Output the [X, Y] coordinate of the center of the cell containing the given text.  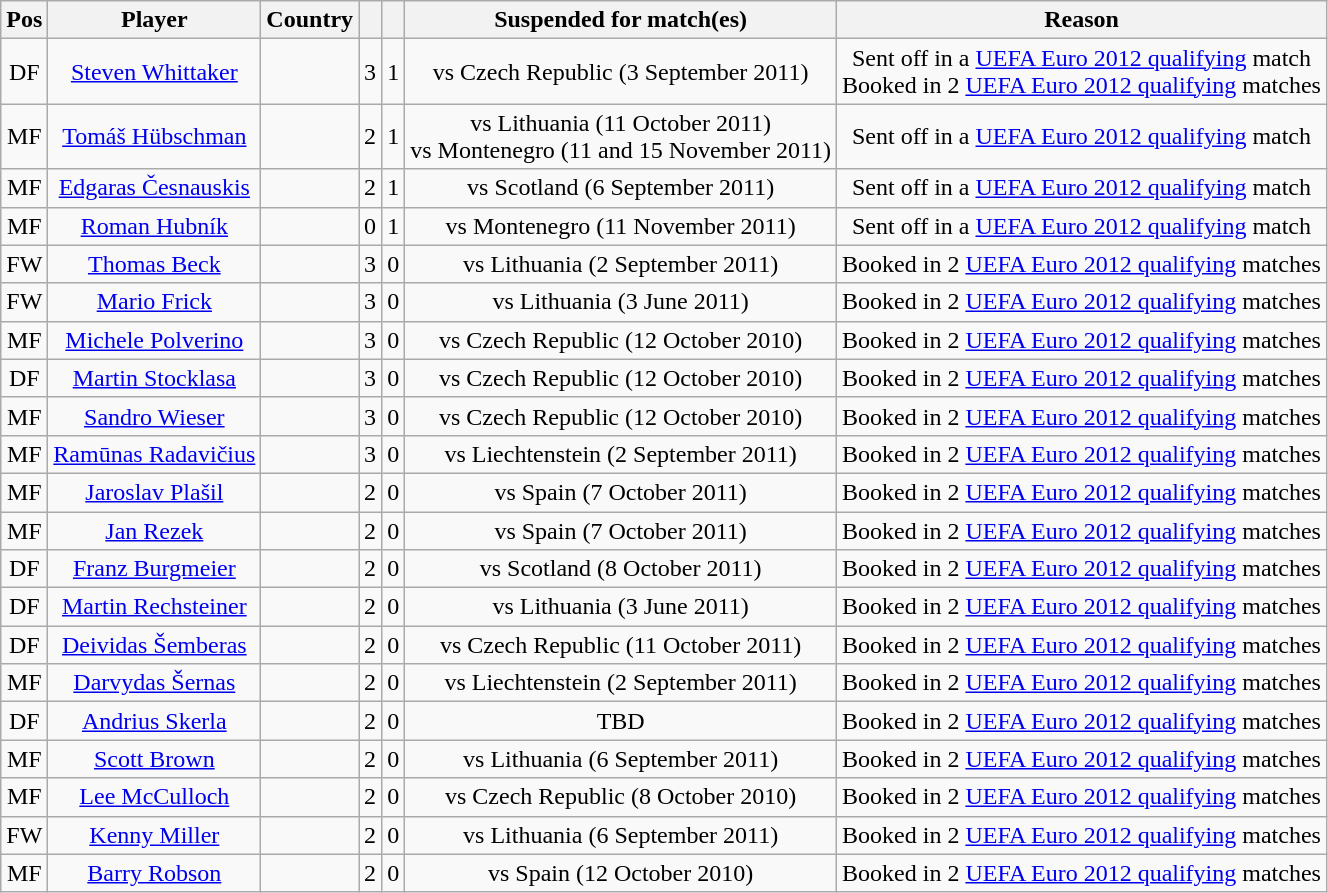
Tomáš Hübschman [154, 136]
vs Czech Republic (3 September 2011) [621, 72]
Martin Stocklasa [154, 378]
Kenny Miller [154, 835]
vs Montenegro (11 November 2011) [621, 226]
Country [310, 20]
Jan Rezek [154, 531]
Darvydas Šernas [154, 683]
Scott Brown [154, 759]
Sandro Wieser [154, 416]
Player [154, 20]
Suspended for match(es) [621, 20]
Martin Rechsteiner [154, 607]
Andrius Skerla [154, 721]
vs Lithuania (2 September 2011) [621, 264]
Edgaras Česnauskis [154, 188]
vs Spain (12 October 2010) [621, 873]
vs Czech Republic (11 October 2011) [621, 645]
Steven Whittaker [154, 72]
Michele Polverino [154, 340]
TBD [621, 721]
Jaroslav Plašil [154, 492]
Franz Burgmeier [154, 569]
Thomas Beck [154, 264]
Roman Hubník [154, 226]
Lee McCulloch [154, 797]
vs Scotland (6 September 2011) [621, 188]
Ramūnas Radavičius [154, 454]
Barry Robson [154, 873]
vs Czech Republic (8 October 2010) [621, 797]
vs Lithuania (11 October 2011)vs Montenegro (11 and 15 November 2011) [621, 136]
Sent off in a UEFA Euro 2012 qualifying matchBooked in 2 UEFA Euro 2012 qualifying matches [1082, 72]
Reason [1082, 20]
Pos [24, 20]
vs Scotland (8 October 2011) [621, 569]
Mario Frick [154, 302]
Deividas Šemberas [154, 645]
